Detect which cell encompasses the target text, then output its [x, y] center coordinate. 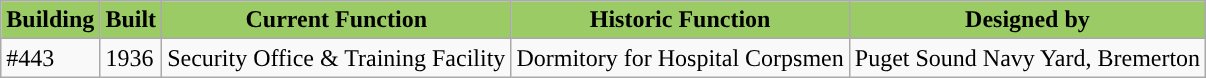
Current Function [336, 20]
Building [50, 20]
Dormitory for Hospital Corpsmen [680, 58]
#443 [50, 58]
Security Office & Training Facility [336, 58]
Designed by [1027, 20]
1936 [131, 58]
Built [131, 20]
Puget Sound Navy Yard, Bremerton [1027, 58]
Historic Function [680, 20]
